Scan for the cell matching the given text and deliver its [X, Y] coordinate at center. 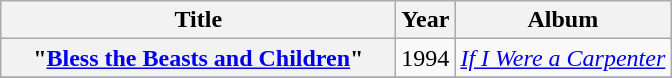
Title [198, 20]
Album [563, 20]
1994 [426, 58]
"Bless the Beasts and Children" [198, 58]
Year [426, 20]
If I Were a Carpenter [563, 58]
